Capture the cell that displays the provided text and extract its [X, Y] central coordinate. 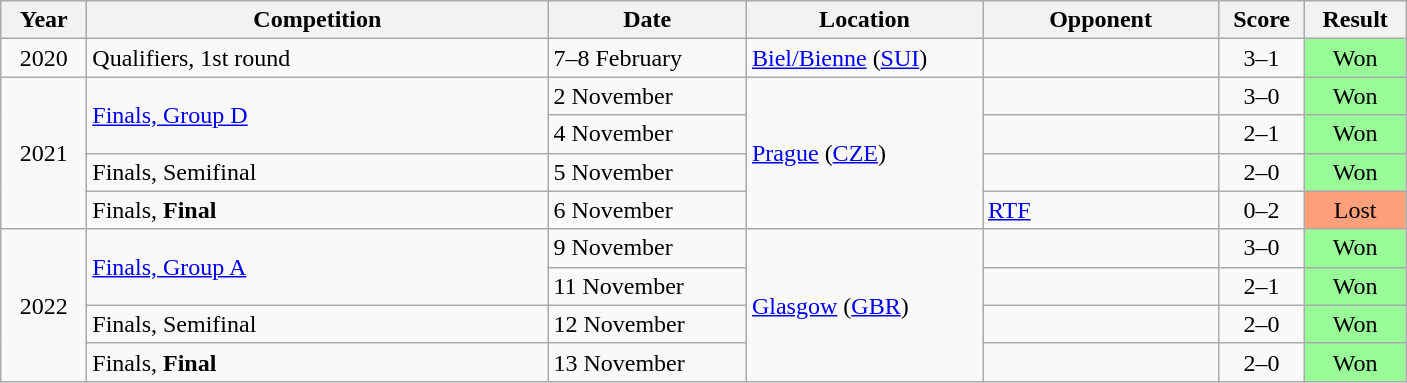
0–2 [1262, 210]
Prague (CZE) [864, 153]
Result [1356, 20]
Finals, Group D [318, 115]
Year [44, 20]
13 November [648, 362]
2021 [44, 153]
2020 [44, 58]
7–8 February [648, 58]
Biel/Bienne (SUI) [864, 58]
Opponent [1100, 20]
9 November [648, 248]
Date [648, 20]
2022 [44, 305]
2 November [648, 96]
11 November [648, 286]
5 November [648, 172]
12 November [648, 324]
Finals, Group A [318, 267]
3–1 [1262, 58]
6 November [648, 210]
4 November [648, 134]
Qualifiers, 1st round [318, 58]
RTF [1100, 210]
Competition [318, 20]
Glasgow (GBR) [864, 305]
Score [1262, 20]
Location [864, 20]
Lost [1356, 210]
